For the text-containing cell, return its midpoint in (X, Y) coordinate format. 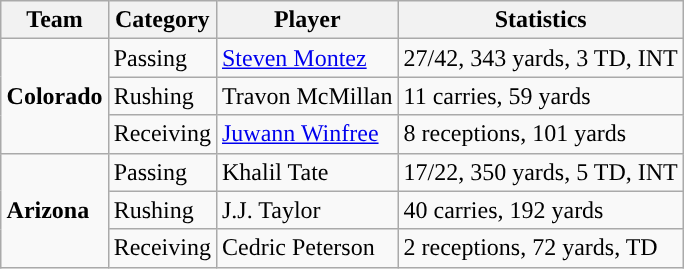
Arizona (54, 210)
J.J. Taylor (307, 210)
Juwann Winfree (307, 134)
Player (307, 20)
Khalil Tate (307, 172)
11 carries, 59 yards (540, 96)
Category (162, 20)
Team (54, 20)
2 receptions, 72 yards, TD (540, 248)
Steven Montez (307, 58)
Statistics (540, 20)
17/22, 350 yards, 5 TD, INT (540, 172)
Cedric Peterson (307, 248)
Colorado (54, 96)
Travon McMillan (307, 96)
40 carries, 192 yards (540, 210)
27/42, 343 yards, 3 TD, INT (540, 58)
8 receptions, 101 yards (540, 134)
